Provide the [X, Y] coordinate of the cell's center where the given text is located.  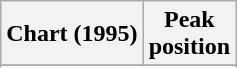
Chart (1995) [72, 34]
Peakposition [189, 34]
